Return the (x, y) coordinate for the center point of the cell that contains the specified text.  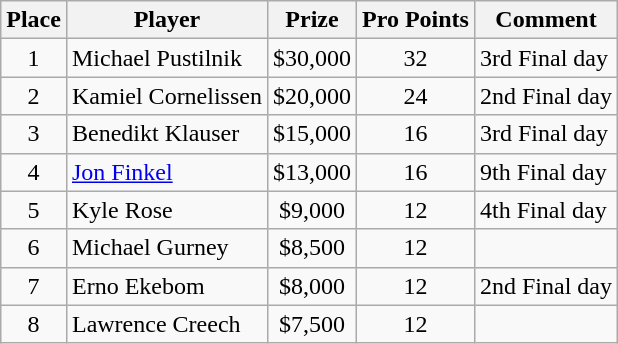
$13,000 (312, 172)
Kyle Rose (166, 210)
32 (416, 58)
Michael Pustilnik (166, 58)
7 (34, 286)
$7,500 (312, 324)
Lawrence Creech (166, 324)
5 (34, 210)
Prize (312, 20)
Comment (546, 20)
3 (34, 134)
$8,000 (312, 286)
4th Final day (546, 210)
2 (34, 96)
8 (34, 324)
4 (34, 172)
Kamiel Cornelissen (166, 96)
24 (416, 96)
6 (34, 248)
$8,500 (312, 248)
Jon Finkel (166, 172)
Pro Points (416, 20)
1 (34, 58)
Erno Ekebom (166, 286)
$30,000 (312, 58)
$15,000 (312, 134)
$9,000 (312, 210)
Michael Gurney (166, 248)
9th Final day (546, 172)
Player (166, 20)
Place (34, 20)
$20,000 (312, 96)
Benedikt Klauser (166, 134)
